Return the (X, Y) coordinate for the center point of the cell that contains the specified text.  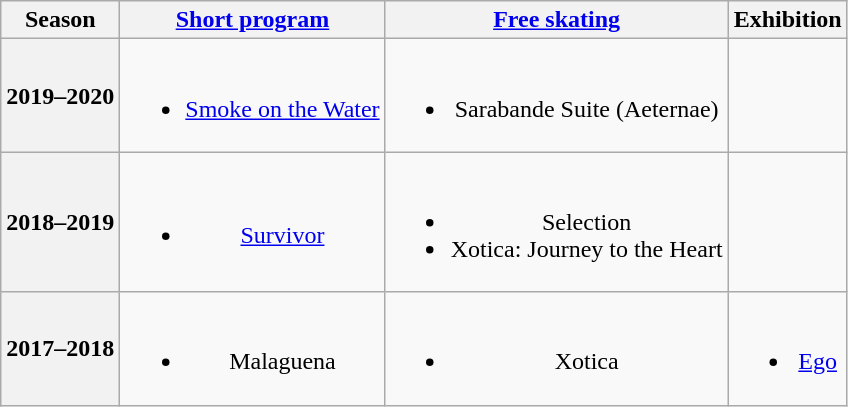
Xotica (556, 348)
Exhibition (788, 20)
Sarabande Suite (Aeternae) (556, 96)
Short program (252, 20)
Malaguena (252, 348)
Free skating (556, 20)
2019–2020 (60, 96)
Survivor (252, 222)
2017–2018 (60, 348)
Ego (788, 348)
Season (60, 20)
2018–2019 (60, 222)
Selection Xotica: Journey to the Heart (556, 222)
Smoke on the Water (252, 96)
